Locate the cell with the specified text and output its [x, y] center coordinate. 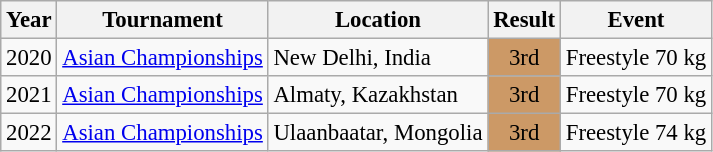
New Delhi, India [378, 58]
Year [29, 20]
Result [524, 20]
2020 [29, 58]
Ulaanbaatar, Mongolia [378, 133]
2022 [29, 133]
Location [378, 20]
Tournament [162, 20]
Freestyle 74 kg [636, 133]
2021 [29, 95]
Event [636, 20]
Almaty, Kazakhstan [378, 95]
